From the cell containing the given text, extract its center point as (X, Y) coordinate. 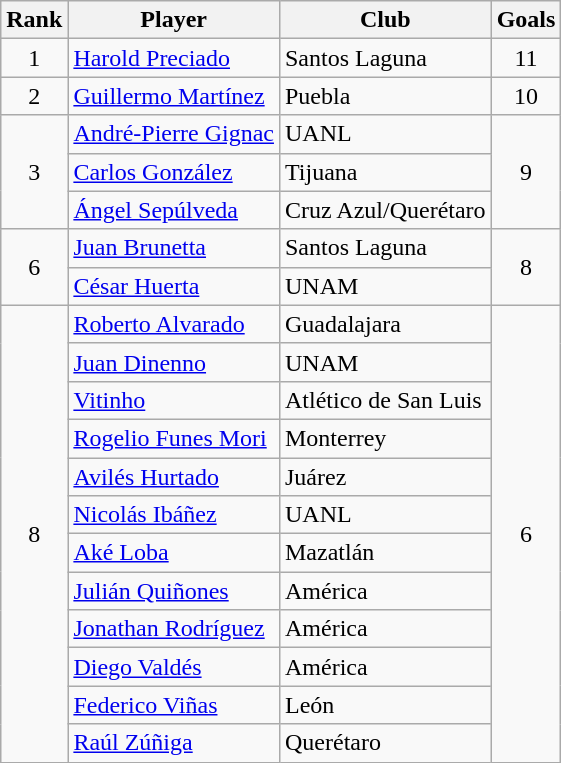
Ángel Sepúlveda (174, 210)
Querétaro (385, 743)
Rank (34, 20)
Juárez (385, 477)
Vitinho (174, 400)
Rogelio Funes Mori (174, 438)
Juan Dinenno (174, 362)
César Huerta (174, 286)
Cruz Azul/Querétaro (385, 210)
Carlos González (174, 172)
Goals (526, 20)
Roberto Alvarado (174, 324)
2 (34, 96)
3 (34, 172)
Diego Valdés (174, 667)
Puebla (385, 96)
Monterrey (385, 438)
Jonathan Rodríguez (174, 629)
Harold Preciado (174, 58)
Player (174, 20)
Julián Quiñones (174, 591)
Atlético de San Luis (385, 400)
Mazatlán (385, 553)
Tijuana (385, 172)
Guadalajara (385, 324)
11 (526, 58)
Raúl Zúñiga (174, 743)
Juan Brunetta (174, 248)
Federico Viñas (174, 705)
1 (34, 58)
Guillermo Martínez (174, 96)
9 (526, 172)
10 (526, 96)
Club (385, 20)
André-Pierre Gignac (174, 134)
Avilés Hurtado (174, 477)
Nicolás Ibáñez (174, 515)
León (385, 705)
Aké Loba (174, 553)
